Search for the cell housing the specified text and yield its (X, Y) center coordinate. 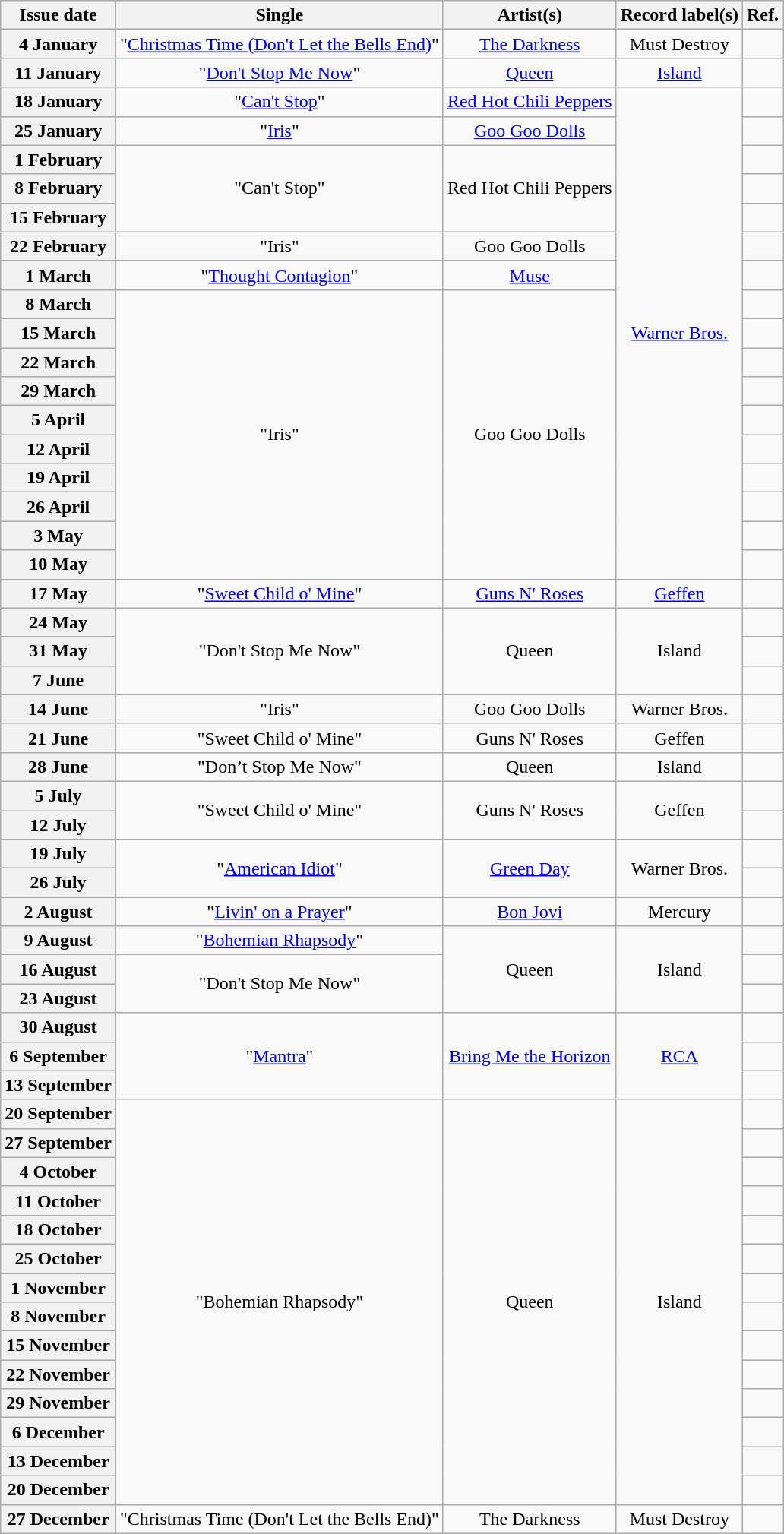
6 December (58, 1432)
13 December (58, 1461)
20 December (58, 1490)
25 January (58, 131)
1 November (58, 1288)
12 April (58, 449)
7 June (58, 680)
15 February (58, 217)
Record label(s) (679, 15)
18 January (58, 102)
5 July (58, 795)
19 April (58, 478)
15 November (58, 1346)
26 July (58, 883)
5 April (58, 420)
25 October (58, 1258)
"Don’t Stop Me Now" (280, 767)
Mercury (679, 912)
21 June (58, 738)
1 February (58, 160)
27 December (58, 1519)
"Livin' on a Prayer" (280, 912)
4 January (58, 44)
26 April (58, 507)
13 September (58, 1085)
19 July (58, 854)
14 June (58, 709)
3 May (58, 536)
Green Day (530, 868)
Bring Me the Horizon (530, 1056)
Artist(s) (530, 15)
RCA (679, 1056)
4 October (58, 1172)
Issue date (58, 15)
Muse (530, 275)
28 June (58, 767)
11 October (58, 1200)
12 July (58, 824)
1 March (58, 275)
15 March (58, 333)
30 August (58, 1027)
20 September (58, 1114)
18 October (58, 1229)
8 March (58, 304)
27 September (58, 1143)
29 November (58, 1403)
31 May (58, 651)
6 September (58, 1056)
2 August (58, 912)
Single (280, 15)
10 May (58, 565)
9 August (58, 941)
8 February (58, 188)
23 August (58, 998)
22 February (58, 246)
22 March (58, 362)
16 August (58, 969)
24 May (58, 622)
Bon Jovi (530, 912)
"American Idiot" (280, 868)
"Mantra" (280, 1056)
"Thought Contagion" (280, 275)
11 January (58, 73)
8 November (58, 1317)
29 March (58, 391)
Ref. (763, 15)
17 May (58, 593)
22 November (58, 1374)
